Determine the (X, Y) coordinate at the center of the cell enclosing the given text.  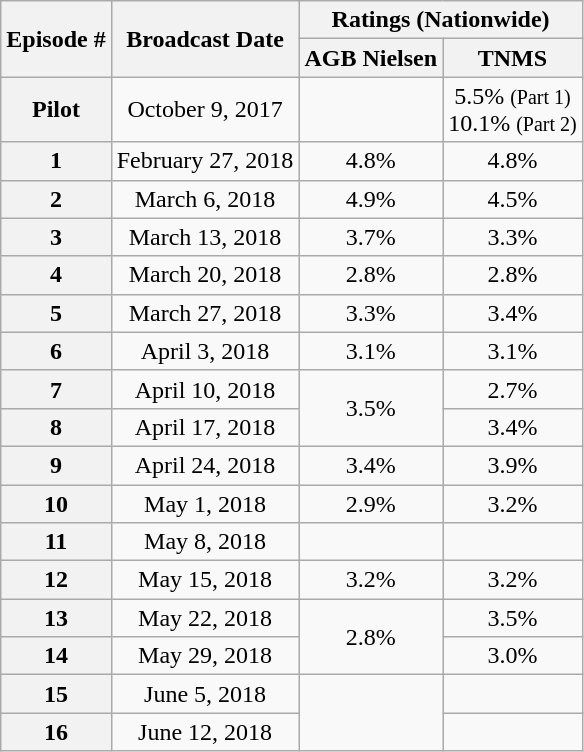
March 6, 2018 (205, 199)
June 5, 2018 (205, 694)
2.7% (513, 389)
Pilot (56, 110)
11 (56, 542)
AGB Nielsen (371, 58)
TNMS (513, 58)
2 (56, 199)
10 (56, 503)
6 (56, 351)
5 (56, 313)
April 3, 2018 (205, 351)
May 8, 2018 (205, 542)
7 (56, 389)
May 15, 2018 (205, 580)
May 29, 2018 (205, 656)
4.9% (371, 199)
Broadcast Date (205, 39)
13 (56, 618)
14 (56, 656)
12 (56, 580)
16 (56, 732)
4 (56, 275)
3.7% (371, 237)
4.5% (513, 199)
3.0% (513, 656)
Episode # (56, 39)
2.9% (371, 503)
Ratings (Nationwide) (440, 20)
May 1, 2018 (205, 503)
3 (56, 237)
9 (56, 465)
8 (56, 427)
3.9% (513, 465)
March 13, 2018 (205, 237)
February 27, 2018 (205, 161)
15 (56, 694)
5.5% (Part 1)10.1% (Part 2) (513, 110)
March 20, 2018 (205, 275)
April 10, 2018 (205, 389)
May 22, 2018 (205, 618)
June 12, 2018 (205, 732)
April 17, 2018 (205, 427)
October 9, 2017 (205, 110)
1 (56, 161)
March 27, 2018 (205, 313)
April 24, 2018 (205, 465)
